Output the [x, y] coordinate of the center of the cell containing the given text.  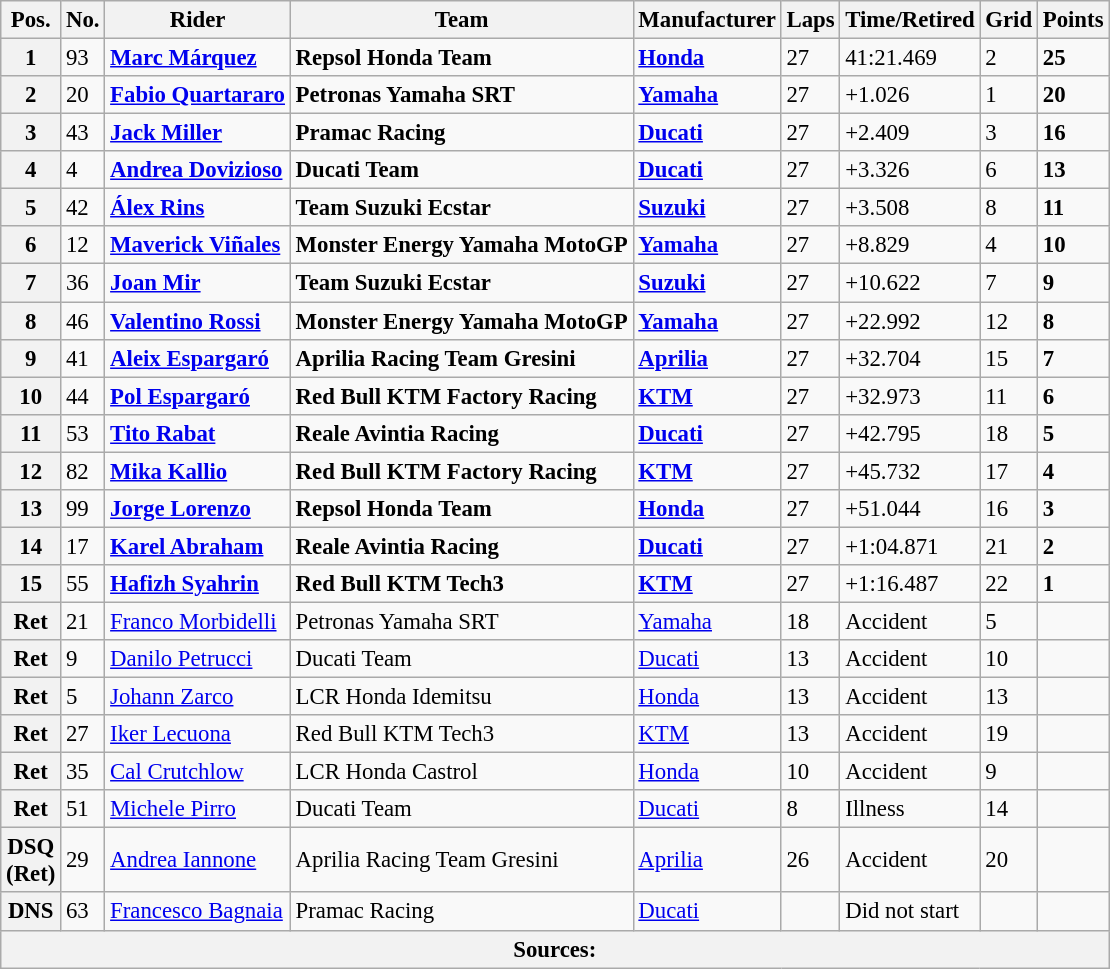
Manufacturer [707, 20]
Mika Kallio [198, 471]
Sources: [555, 949]
Jack Miller [198, 133]
Andrea Iannone [198, 860]
Pos. [31, 20]
Joan Mir [198, 283]
+1:16.487 [910, 584]
Points [1072, 20]
+3.326 [910, 170]
36 [83, 283]
Team [462, 20]
Illness [910, 809]
+8.829 [910, 245]
DSQ(Ret) [31, 860]
Valentino Rossi [198, 321]
+45.732 [910, 471]
Andrea Dovizioso [198, 170]
19 [1008, 734]
Aleix Espargaró [198, 358]
Did not start [910, 912]
Fabio Quartararo [198, 95]
93 [83, 58]
Danilo Petrucci [198, 659]
25 [1072, 58]
Michele Pirro [198, 809]
Rider [198, 20]
41 [83, 358]
41:21.469 [910, 58]
Iker Lecuona [198, 734]
Maverick Viñales [198, 245]
Time/Retired [910, 20]
LCR Honda Castrol [462, 772]
55 [83, 584]
53 [83, 433]
26 [810, 860]
46 [83, 321]
Jorge Lorenzo [198, 509]
Grid [1008, 20]
Cal Crutchlow [198, 772]
+32.973 [910, 396]
63 [83, 912]
Laps [810, 20]
Karel Abraham [198, 546]
99 [83, 509]
+10.622 [910, 283]
+32.704 [910, 358]
44 [83, 396]
35 [83, 772]
DNS [31, 912]
+42.795 [910, 433]
+3.508 [910, 208]
+51.044 [910, 509]
22 [1008, 584]
51 [83, 809]
LCR Honda Idemitsu [462, 697]
Francesco Bagnaia [198, 912]
+22.992 [910, 321]
+2.409 [910, 133]
Marc Márquez [198, 58]
Álex Rins [198, 208]
43 [83, 133]
+1.026 [910, 95]
42 [83, 208]
Tito Rabat [198, 433]
Hafizh Syahrin [198, 584]
No. [83, 20]
Pol Espargaró [198, 396]
+1:04.871 [910, 546]
29 [83, 860]
82 [83, 471]
Franco Morbidelli [198, 621]
Johann Zarco [198, 697]
